Determine the [X, Y] coordinate at the center of the cell enclosing the given text.  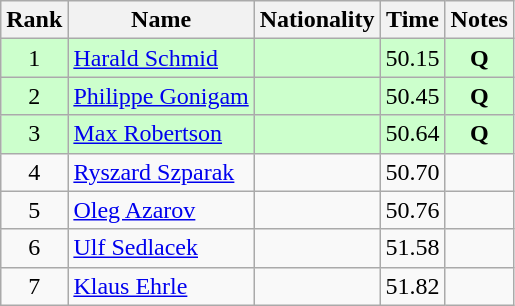
50.45 [412, 96]
50.64 [412, 134]
5 [34, 210]
1 [34, 58]
2 [34, 96]
Notes [479, 20]
3 [34, 134]
50.70 [412, 172]
Ulf Sedlacek [161, 248]
Name [161, 20]
Ryszard Szparak [161, 172]
Oleg Azarov [161, 210]
51.82 [412, 286]
51.58 [412, 248]
7 [34, 286]
Rank [34, 20]
50.76 [412, 210]
Harald Schmid [161, 58]
6 [34, 248]
Philippe Gonigam [161, 96]
50.15 [412, 58]
Nationality [317, 20]
4 [34, 172]
Klaus Ehrle [161, 286]
Max Robertson [161, 134]
Time [412, 20]
